Capture the cell that displays the provided text and extract its [X, Y] central coordinate. 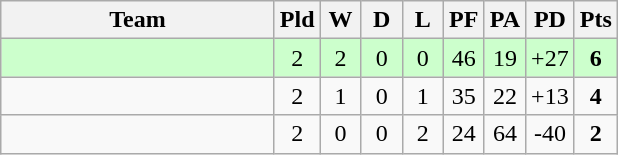
Pld [297, 20]
4 [596, 96]
L [422, 20]
PF [464, 20]
-40 [550, 134]
Pts [596, 20]
35 [464, 96]
+27 [550, 58]
D [382, 20]
22 [504, 96]
Team [138, 20]
+13 [550, 96]
19 [504, 58]
PD [550, 20]
64 [504, 134]
46 [464, 58]
W [340, 20]
24 [464, 134]
6 [596, 58]
PA [504, 20]
